Return (x, y) of the center of cell containing provided text 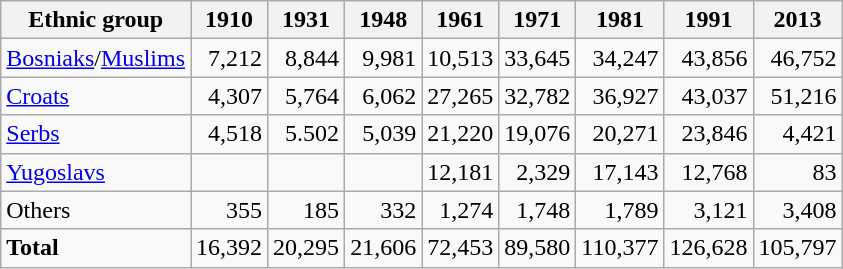
5,039 (384, 134)
9,981 (384, 58)
Ethnic group (96, 20)
Bosniaks/Muslims (96, 58)
1981 (620, 20)
4,518 (230, 134)
1,748 (538, 210)
16,392 (230, 248)
1910 (230, 20)
17,143 (620, 172)
46,752 (798, 58)
Serbs (96, 134)
10,513 (460, 58)
126,628 (708, 248)
Others (96, 210)
32,782 (538, 96)
83 (798, 172)
4,421 (798, 134)
21,220 (460, 134)
Croats (96, 96)
12,181 (460, 172)
34,247 (620, 58)
5.502 (306, 134)
20,271 (620, 134)
332 (384, 210)
5,764 (306, 96)
1948 (384, 20)
43,037 (708, 96)
20,295 (306, 248)
27,265 (460, 96)
3,408 (798, 210)
105,797 (798, 248)
89,580 (538, 248)
4,307 (230, 96)
12,768 (708, 172)
2,329 (538, 172)
43,856 (708, 58)
19,076 (538, 134)
3,121 (708, 210)
21,606 (384, 248)
Yugoslavs (96, 172)
1991 (708, 20)
8,844 (306, 58)
2013 (798, 20)
1931 (306, 20)
1,274 (460, 210)
1971 (538, 20)
355 (230, 210)
7,212 (230, 58)
51,216 (798, 96)
1961 (460, 20)
Total (96, 248)
33,645 (538, 58)
185 (306, 210)
23,846 (708, 134)
1,789 (620, 210)
110,377 (620, 248)
72,453 (460, 248)
36,927 (620, 96)
6,062 (384, 96)
